Return (X, Y) of the center of cell containing provided text 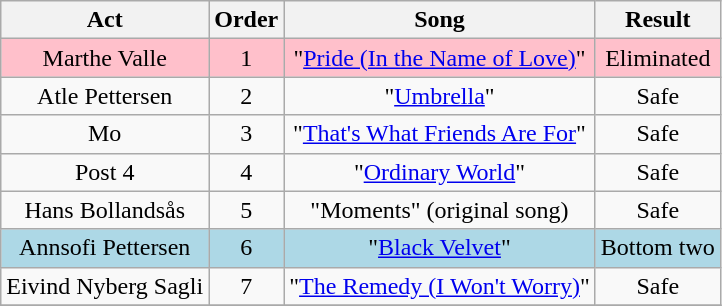
Song (440, 20)
"Ordinary World" (440, 172)
"Umbrella" (440, 96)
"The Remedy (I Won't Worry)" (440, 286)
Annsofi Pettersen (105, 248)
Eliminated (658, 58)
"That's What Friends Are For" (440, 134)
Marthe Valle (105, 58)
2 (246, 96)
1 (246, 58)
Atle Pettersen (105, 96)
Order (246, 20)
4 (246, 172)
Act (105, 20)
Mo (105, 134)
Hans Bollandsås (105, 210)
5 (246, 210)
Bottom two (658, 248)
6 (246, 248)
3 (246, 134)
"Black Velvet" (440, 248)
"Pride (In the Name of Love)" (440, 58)
Eivind Nyberg Sagli (105, 286)
Post 4 (105, 172)
7 (246, 286)
"Moments" (original song) (440, 210)
Result (658, 20)
